Scan for the cell matching the given text and deliver its (X, Y) coordinate at center. 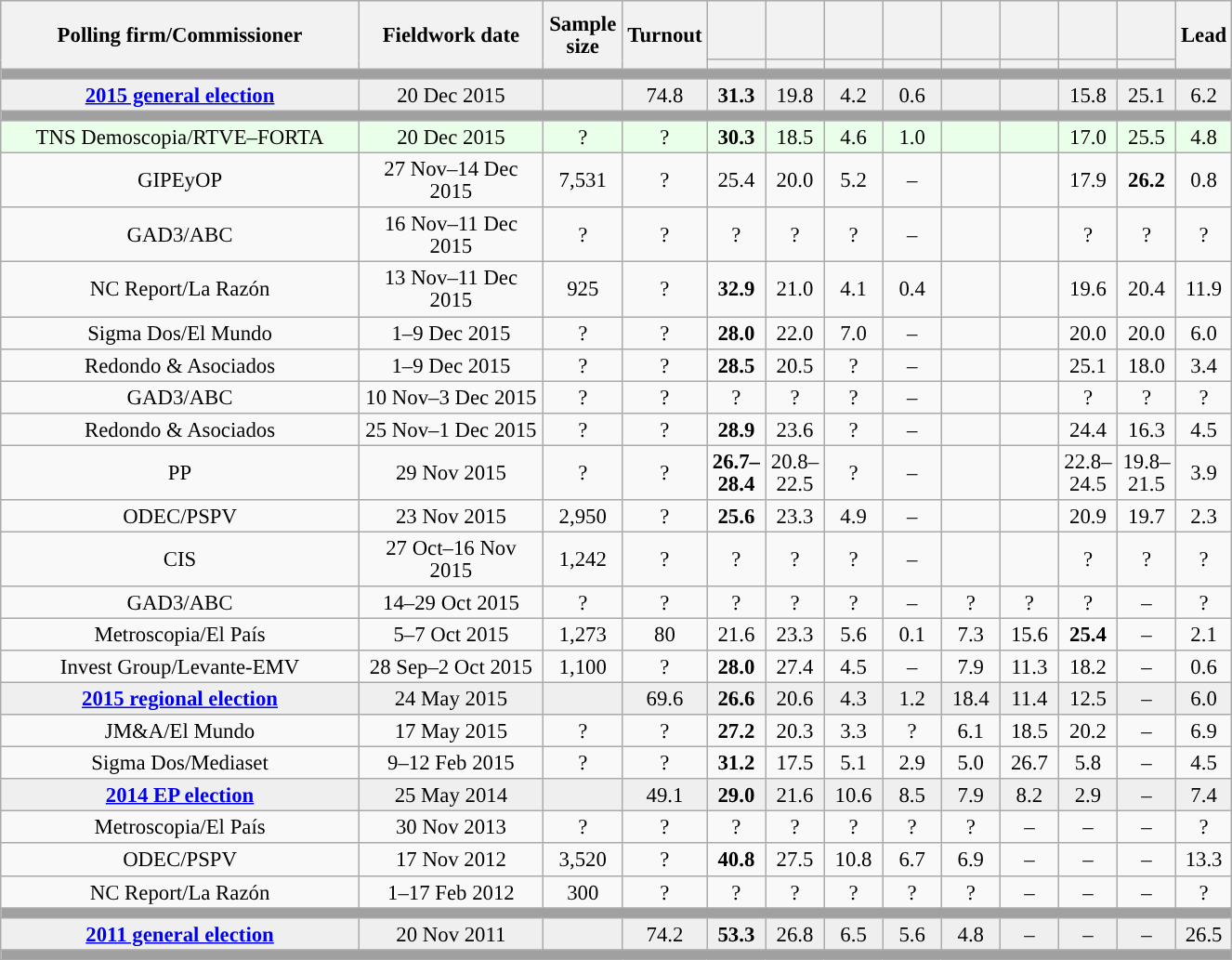
12.5 (1087, 699)
26.2 (1147, 180)
13.3 (1204, 861)
15.6 (1029, 634)
4.6 (853, 138)
21.0 (795, 290)
0.1 (912, 634)
2011 general election (180, 933)
1–17 Feb 2012 (451, 892)
0.8 (1204, 180)
18.0 (1147, 364)
5.8 (1087, 764)
CIS (180, 559)
23 Nov 2015 (451, 517)
27 Nov–14 Dec 2015 (451, 180)
53.3 (736, 933)
30 Nov 2013 (451, 827)
2015 general election (180, 95)
Sigma Dos/Mediaset (180, 764)
10 Nov–3 Dec 2015 (451, 398)
25 Nov–1 Dec 2015 (451, 429)
20.5 (795, 364)
27.5 (795, 861)
7.3 (970, 634)
27.2 (736, 730)
25 May 2014 (451, 796)
0.4 (912, 290)
6.7 (912, 861)
9–12 Feb 2015 (451, 764)
19.8 (795, 95)
17.5 (795, 764)
4.1 (853, 290)
7.4 (1204, 796)
TNS Demoscopia/RTVE–FORTA (180, 138)
26.5 (1204, 933)
Lead (1204, 35)
18.2 (1087, 667)
25.5 (1147, 138)
24.4 (1087, 429)
20 Nov 2011 (451, 933)
8.2 (1029, 796)
24 May 2015 (451, 699)
2,950 (583, 517)
4.9 (853, 517)
PP (180, 472)
1,100 (583, 667)
Polling firm/Commissioner (180, 35)
2.3 (1204, 517)
5.0 (970, 764)
3.9 (1204, 472)
3.3 (853, 730)
8.5 (912, 796)
69.6 (665, 699)
13 Nov–11 Dec 2015 (451, 290)
4.2 (853, 95)
6.1 (970, 730)
28 Sep–2 Oct 2015 (451, 667)
5.2 (853, 180)
20.3 (795, 730)
JM&A/El Mundo (180, 730)
6.2 (1204, 95)
6.5 (853, 933)
27.4 (795, 667)
300 (583, 892)
7,531 (583, 180)
11.9 (1204, 290)
1,273 (583, 634)
17 Nov 2012 (451, 861)
27 Oct–16 Nov 2015 (451, 559)
17.0 (1087, 138)
Sigma Dos/El Mundo (180, 333)
18.4 (970, 699)
31.2 (736, 764)
5–7 Oct 2015 (451, 634)
Turnout (665, 35)
25.6 (736, 517)
1.0 (912, 138)
16 Nov–11 Dec 2015 (451, 236)
22.8–24.5 (1087, 472)
7.0 (853, 333)
20.6 (795, 699)
4.3 (853, 699)
Fieldwork date (451, 35)
10.8 (853, 861)
10.6 (853, 796)
GIPEyOP (180, 180)
19.6 (1087, 290)
19.7 (1147, 517)
31.3 (736, 95)
11.4 (1029, 699)
26.6 (736, 699)
3,520 (583, 861)
80 (665, 634)
17.9 (1087, 180)
23.6 (795, 429)
15.8 (1087, 95)
3.4 (1204, 364)
1,242 (583, 559)
49.1 (665, 796)
28.9 (736, 429)
17 May 2015 (451, 730)
28.5 (736, 364)
Invest Group/Levante-EMV (180, 667)
2014 EP election (180, 796)
26.8 (795, 933)
2015 regional election (180, 699)
26.7 (1029, 764)
11.3 (1029, 667)
16.3 (1147, 429)
74.2 (665, 933)
74.8 (665, 95)
14–29 Oct 2015 (451, 602)
22.0 (795, 333)
Sample size (583, 35)
29 Nov 2015 (451, 472)
925 (583, 290)
2.1 (1204, 634)
20.4 (1147, 290)
20.8–22.5 (795, 472)
5.1 (853, 764)
30.3 (736, 138)
1.2 (912, 699)
29.0 (736, 796)
40.8 (736, 861)
32.9 (736, 290)
20.9 (1087, 517)
19.8–21.5 (1147, 472)
20.2 (1087, 730)
26.7–28.4 (736, 472)
